Extract the (x, y) coordinate from the center of the cell holding the provided text.  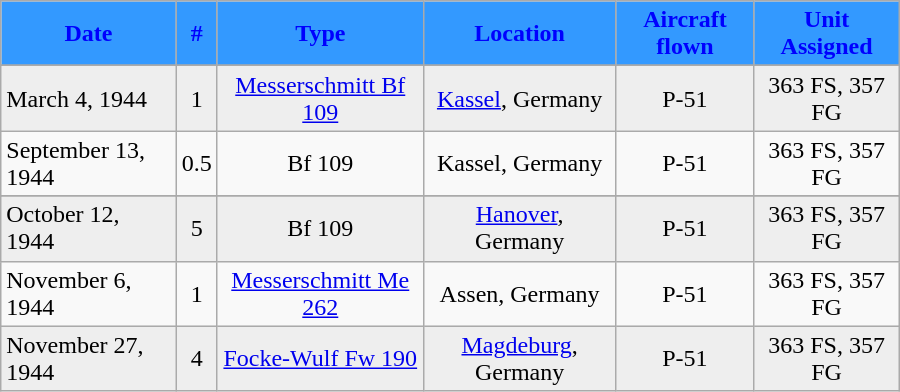
Magdeburg, Germany (520, 358)
Assen, Germany (520, 294)
Unit Assigned (826, 34)
# (196, 34)
March 4, 1944 (88, 98)
Aircraft flown (685, 34)
0.5 (196, 164)
Focke-Wulf Fw 190 (320, 358)
November 6, 1944 (88, 294)
September 13, 1944 (88, 164)
4 (196, 358)
Type (320, 34)
Location (520, 34)
Messerschmitt Bf 109 (320, 98)
Date (88, 34)
October 12, 1944 (88, 228)
Hanover, Germany (520, 228)
Messerschmitt Me 262 (320, 294)
5 (196, 228)
November 27, 1944 (88, 358)
